Extract the [x, y] coordinate from the center of the cell holding the provided text.  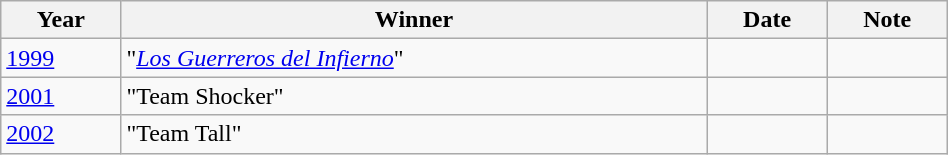
Date [767, 20]
"Los Guerreros del Infierno" [414, 58]
2001 [61, 96]
"Team Tall" [414, 134]
1999 [61, 58]
Note [887, 20]
2002 [61, 134]
Winner [414, 20]
Year [61, 20]
"Team Shocker" [414, 96]
